Provide the [X, Y] coordinate of the cell's center where the given text is located.  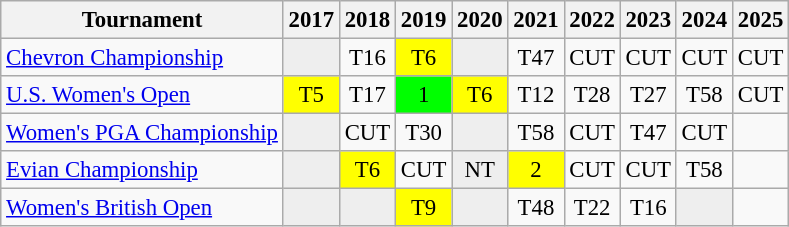
T9 [424, 208]
2018 [367, 20]
2017 [311, 20]
2023 [648, 20]
U.S. Women's Open [142, 95]
T17 [367, 95]
T28 [592, 95]
T22 [592, 208]
2022 [592, 20]
1 [424, 95]
2025 [760, 20]
T48 [536, 208]
T30 [424, 133]
Tournament [142, 20]
Evian Championship [142, 170]
T5 [311, 95]
Women's PGA Championship [142, 133]
Women's British Open [142, 208]
T27 [648, 95]
Chevron Championship [142, 58]
2 [536, 170]
T12 [536, 95]
2024 [704, 20]
2020 [480, 20]
NT [480, 170]
2021 [536, 20]
2019 [424, 20]
